Provide the [X, Y] coordinate of the cell's center where the given text is located.  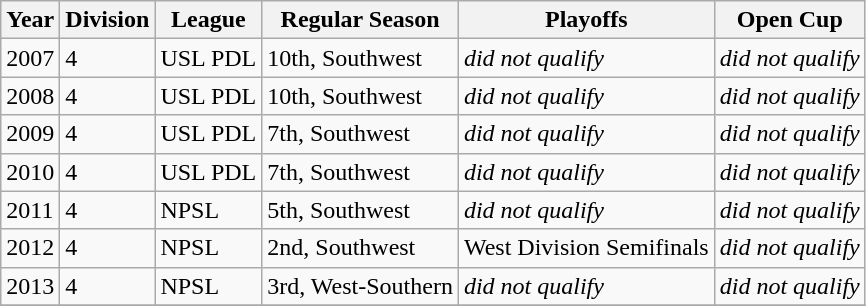
2013 [30, 286]
2010 [30, 172]
Year [30, 20]
West Division Semifinals [586, 248]
Division [108, 20]
2007 [30, 58]
2nd, Southwest [360, 248]
2008 [30, 96]
2009 [30, 134]
Open Cup [790, 20]
2011 [30, 210]
5th, Southwest [360, 210]
2012 [30, 248]
Playoffs [586, 20]
3rd, West-Southern [360, 286]
League [208, 20]
Regular Season [360, 20]
